Provide the [x, y] coordinate of the cell's center where the given text is located.  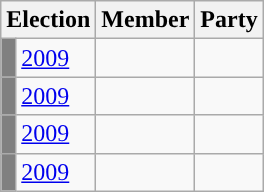
Party [229, 20]
Election [48, 20]
Member [146, 20]
